Return [X, Y] of the center of cell containing provided text 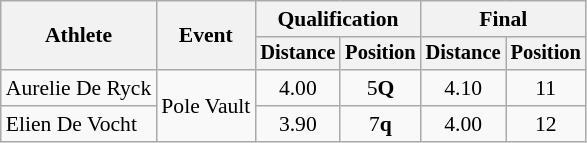
Final [504, 19]
Aurelie De Ryck [79, 88]
Athlete [79, 36]
Pole Vault [206, 106]
11 [546, 88]
Qualification [338, 19]
7q [380, 124]
Elien De Vocht [79, 124]
3.90 [298, 124]
Event [206, 36]
12 [546, 124]
4.10 [464, 88]
5Q [380, 88]
